Detect which cell encompasses the target text, then output its [X, Y] center coordinate. 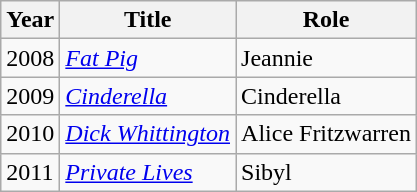
Fat Pig [148, 58]
2008 [30, 58]
Year [30, 20]
2009 [30, 96]
Private Lives [148, 172]
Role [326, 20]
2011 [30, 172]
Title [148, 20]
Alice Fritzwarren [326, 134]
Jeannie [326, 58]
Dick Whittington [148, 134]
Sibyl [326, 172]
2010 [30, 134]
